Return the (X, Y) coordinate for the center point of the cell that contains the specified text.  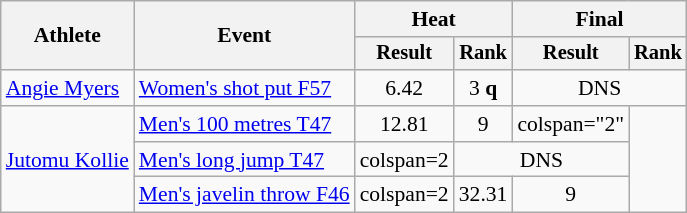
3 q (484, 88)
Jutomu Kollie (68, 160)
Angie Myers (68, 88)
32.31 (484, 195)
Men's 100 metres T47 (244, 124)
Men's javelin throw F46 (244, 195)
6.42 (404, 88)
Athlete (68, 36)
Women's shot put F57 (244, 88)
Heat (434, 19)
Men's long jump T47 (244, 160)
12.81 (404, 124)
Final (599, 19)
Event (244, 36)
colspan="2" (570, 124)
